Pinpoint the cell where the given text exists, returning its (x, y) midpoint coordinate. 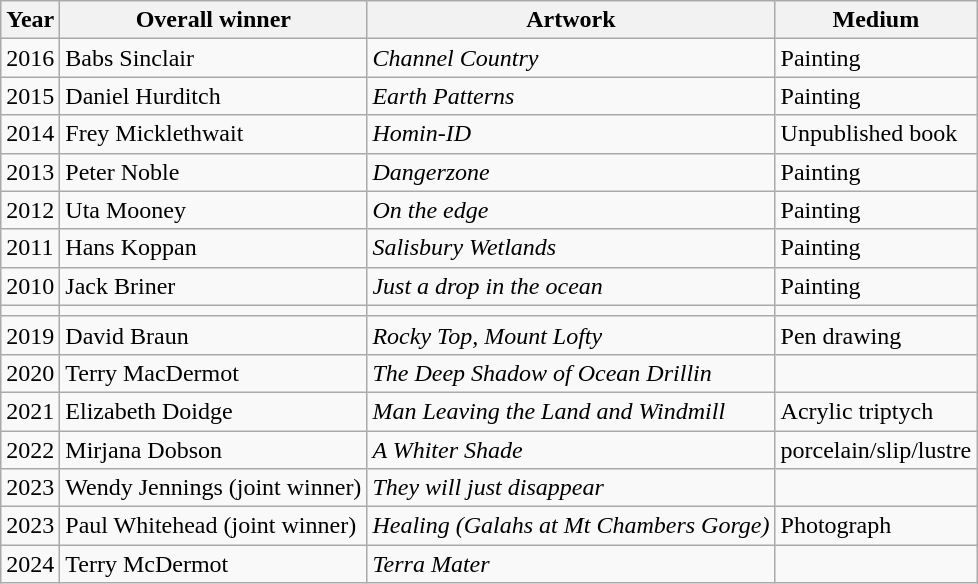
2016 (30, 58)
2024 (30, 564)
2019 (30, 335)
Man Leaving the Land and Windmill (571, 411)
2020 (30, 373)
Medium (876, 20)
2011 (30, 248)
Artwork (571, 20)
Hans Koppan (214, 248)
Homin-ID (571, 134)
Elizabeth Doidge (214, 411)
Daniel Hurditch (214, 96)
Healing (Galahs at Mt Chambers Gorge) (571, 526)
Wendy Jennings (joint winner) (214, 488)
Earth Patterns (571, 96)
2010 (30, 286)
Pen drawing (876, 335)
Photograph (876, 526)
Mirjana Dobson (214, 449)
2014 (30, 134)
Babs Sinclair (214, 58)
Terry McDermot (214, 564)
2015 (30, 96)
Salisbury Wetlands (571, 248)
Paul Whitehead (joint winner) (214, 526)
2022 (30, 449)
2021 (30, 411)
Terry MacDermot (214, 373)
Just a drop in the ocean (571, 286)
Peter Noble (214, 172)
They will just disappear (571, 488)
A Whiter Shade (571, 449)
porcelain/slip/lustre (876, 449)
Acrylic triptych (876, 411)
Dangerzone (571, 172)
The Deep Shadow of Ocean Drillin (571, 373)
Uta Mooney (214, 210)
2013 (30, 172)
Overall winner (214, 20)
Terra Mater (571, 564)
David Braun (214, 335)
Jack Briner (214, 286)
On the edge (571, 210)
Year (30, 20)
Frey Micklethwait (214, 134)
Unpublished book (876, 134)
Channel Country (571, 58)
Rocky Top, Mount Lofty (571, 335)
2012 (30, 210)
